Capture the cell that displays the provided text and extract its (x, y) central coordinate. 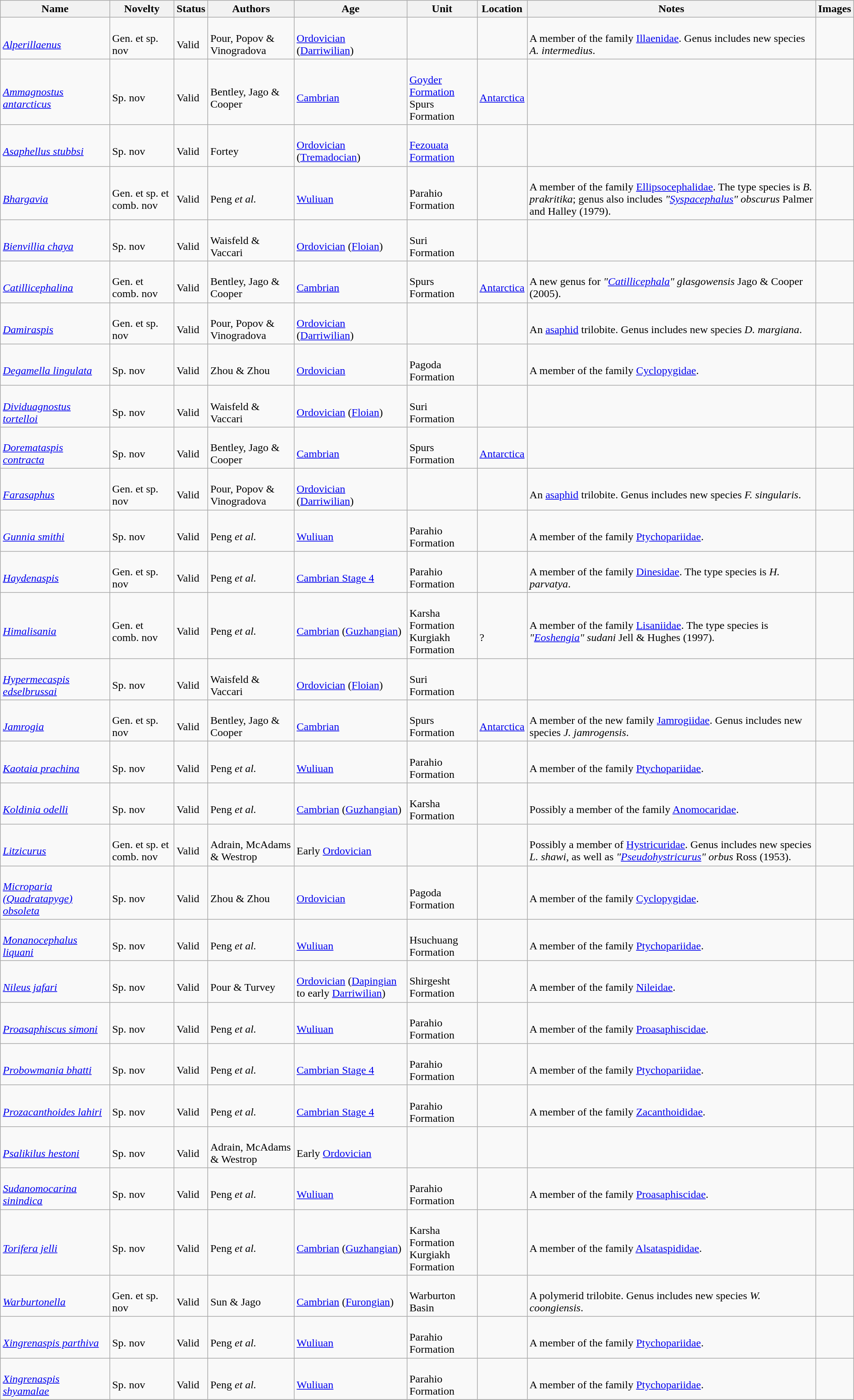
Damiraspis (55, 323)
Sudanomocarina sinindica (55, 1188)
A member of the family Nileidae. (671, 981)
Age (350, 9)
Nileus jafari (55, 981)
Degamella lingulata (55, 365)
A member of the family Alsataspididae. (671, 1242)
Pour & Turvey (251, 981)
Catillicephalina (55, 282)
Images (835, 9)
An asaphid trilobite. Genus includes new species F. singularis. (671, 489)
A polymerid trilobite. Genus includes new species W. coongiensis. (671, 1296)
Proasaphiscus simoni (55, 1023)
Gunnia smithi (55, 530)
Kaotaia prachina (55, 762)
Prozacanthoides lahiri (55, 1106)
Dividuagnostus tortelloi (55, 406)
Xingrenaspis shyamalae (55, 1379)
Cambrian (Furongian) (350, 1296)
Ordovician (Tremadocian) (350, 145)
Psalikilus hestoni (55, 1147)
Warburtonella (55, 1296)
Goyder Formation Spurs Formation (442, 92)
Ordovician (Dapingian to early Darriwilian) (350, 981)
? (502, 626)
Alperillaenus (55, 38)
Sun & Jago (251, 1296)
Probowmania bhatti (55, 1064)
A member of the family Illaenidae. Genus includes new species A. intermedius. (671, 38)
A member of the new family Jamrogiidae. Genus includes new species J. jamrogensis. (671, 721)
Bhargavia (55, 193)
Doremataspis contracta (55, 447)
Notes (671, 9)
A member of the family Dinesidae. The type species is H. parvatya. (671, 572)
Monanocephalus liquani (55, 940)
A member of the family Ellipsocephalidae. The type species is B. prakritika; genus also includes "Syspacephalus" obscurus Palmer and Halley (1979). (671, 193)
A member of the family Lisaniidae. The type species is "Eoshengia" sudani Jell & Hughes (1997). (671, 626)
Status (191, 9)
Fortey (251, 145)
Bienvillia chaya (55, 240)
Himalisania (55, 626)
Hsuchuang Formation (442, 940)
A member of the family Zacanthoididae. (671, 1106)
Litzicurus (55, 845)
Unit (442, 9)
Ammagnostus antarcticus (55, 92)
Torifera jelli (55, 1242)
Jamrogia (55, 721)
Koldinia odelli (55, 804)
Hypermecaspis edselbrussai (55, 679)
Microparia (Quadratapyge) obsoleta (55, 892)
Location (502, 9)
Xingrenaspis parthiva (55, 1337)
A new genus for "Catillicephala" glasgowensis Jago & Cooper (2005). (671, 282)
Warburton Basin (442, 1296)
Karsha Formation (442, 804)
An asaphid trilobite. Genus includes new species D. margiana. (671, 323)
Farasaphus (55, 489)
Fezouata Formation (442, 145)
Haydenaspis (55, 572)
Possibly a member of Hystricuridae. Genus includes new species L. shawi, as well as "Pseudohystricurus" orbus Ross (1953). (671, 845)
Shirgesht Formation (442, 981)
Authors (251, 9)
Possibly a member of the family Anomocaridae. (671, 804)
Name (55, 9)
Asaphellus stubbsi (55, 145)
Novelty (141, 9)
